Search for the cell housing the specified text and yield its (X, Y) center coordinate. 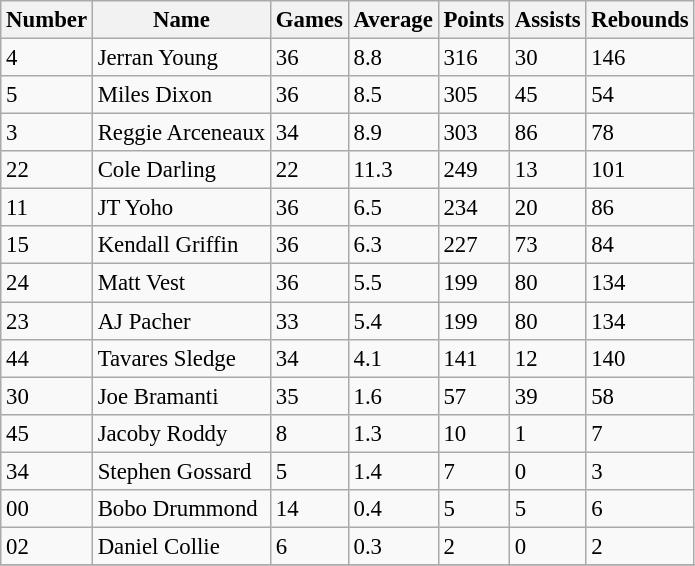
12 (547, 358)
1.4 (393, 471)
141 (474, 358)
54 (640, 95)
227 (474, 245)
13 (547, 170)
8.9 (393, 133)
Assists (547, 20)
0.4 (393, 509)
10 (474, 433)
58 (640, 396)
Stephen Gossard (181, 471)
1 (547, 433)
Daniel Collie (181, 546)
00 (47, 509)
1.6 (393, 396)
6.5 (393, 208)
303 (474, 133)
Tavares Sledge (181, 358)
73 (547, 245)
Number (47, 20)
78 (640, 133)
Name (181, 20)
Matt Vest (181, 283)
Jacoby Roddy (181, 433)
14 (310, 509)
101 (640, 170)
11.3 (393, 170)
20 (547, 208)
8.8 (393, 58)
0.3 (393, 546)
02 (47, 546)
140 (640, 358)
Average (393, 20)
4.1 (393, 358)
Games (310, 20)
Jerran Young (181, 58)
84 (640, 245)
57 (474, 396)
234 (474, 208)
5.4 (393, 321)
6.3 (393, 245)
15 (47, 245)
Kendall Griffin (181, 245)
249 (474, 170)
146 (640, 58)
Miles Dixon (181, 95)
11 (47, 208)
JT Yoho (181, 208)
4 (47, 58)
39 (547, 396)
305 (474, 95)
24 (47, 283)
35 (310, 396)
Cole Darling (181, 170)
316 (474, 58)
8 (310, 433)
Joe Bramanti (181, 396)
Rebounds (640, 20)
5.5 (393, 283)
8.5 (393, 95)
AJ Pacher (181, 321)
Reggie Arceneaux (181, 133)
23 (47, 321)
Points (474, 20)
33 (310, 321)
44 (47, 358)
Bobo Drummond (181, 509)
1.3 (393, 433)
